Extract the [X, Y] coordinate from the center of the cell holding the provided text.  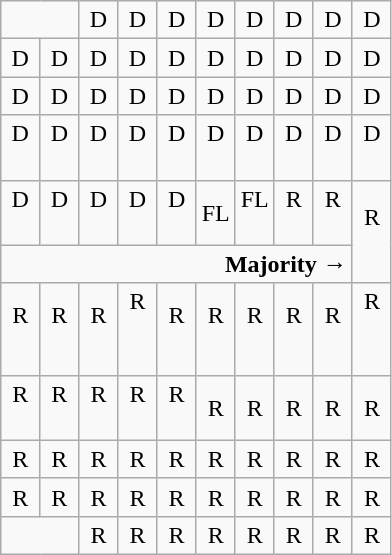
Majority → [177, 264]
